Provide the (X, Y) coordinate of the cell's center where the given text is located.  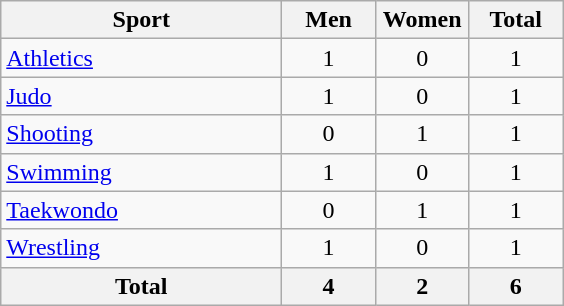
Men (329, 20)
Swimming (142, 172)
Shooting (142, 134)
2 (422, 286)
Wrestling (142, 248)
Athletics (142, 58)
6 (516, 286)
Taekwondo (142, 210)
Judo (142, 96)
4 (329, 286)
Sport (142, 20)
Women (422, 20)
